From the cell containing the given text, extract its center point as [x, y] coordinate. 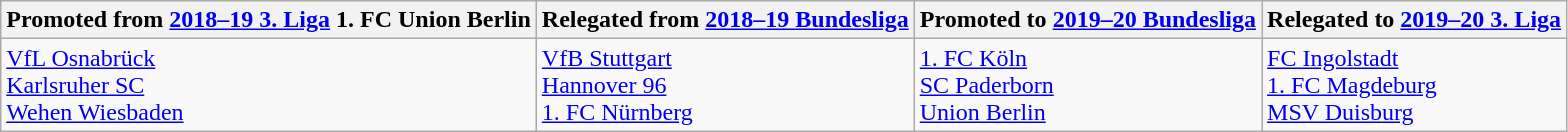
Relegated from 2018–19 Bundesliga [725, 20]
Promoted to 2019–20 Bundesliga [1088, 20]
VfB StuttgartHannover 961. FC Nürnberg [725, 85]
1. FC KölnSC PaderbornUnion Berlin [1088, 85]
VfL OsnabrückKarlsruher SCWehen Wiesbaden [269, 85]
Promoted from 2018–19 3. Liga 1. FC Union Berlin [269, 20]
Relegated to 2019–20 3. Liga [1414, 20]
FC Ingolstadt1. FC MagdeburgMSV Duisburg [1414, 85]
